For the text-containing cell, return its midpoint in [X, Y] coordinate format. 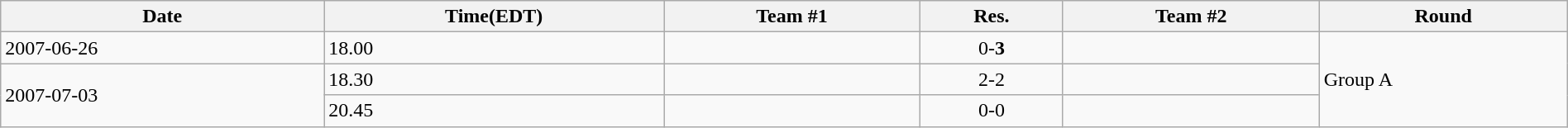
Time(EDT) [495, 17]
Res. [991, 17]
Date [162, 17]
18.30 [495, 79]
Round [1443, 17]
Group A [1443, 79]
18.00 [495, 48]
2-2 [991, 79]
20.45 [495, 111]
0-0 [991, 111]
2007-07-03 [162, 95]
2007-06-26 [162, 48]
Team #2 [1191, 17]
0-3 [991, 48]
Team #1 [792, 17]
